Determine the [x, y] coordinate at the center of the cell enclosing the given text.  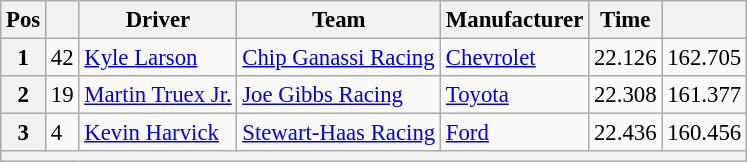
Pos [24, 20]
Joe Gibbs Racing [339, 95]
Martin Truex Jr. [158, 95]
22.436 [626, 133]
42 [62, 58]
160.456 [704, 133]
2 [24, 95]
22.126 [626, 58]
Chip Ganassi Racing [339, 58]
Driver [158, 20]
3 [24, 133]
Toyota [515, 95]
Chevrolet [515, 58]
161.377 [704, 95]
Kyle Larson [158, 58]
Time [626, 20]
4 [62, 133]
Ford [515, 133]
22.308 [626, 95]
Kevin Harvick [158, 133]
Manufacturer [515, 20]
19 [62, 95]
Stewart-Haas Racing [339, 133]
Team [339, 20]
162.705 [704, 58]
1 [24, 58]
